Locate the cell with the specified text and output its (X, Y) center coordinate. 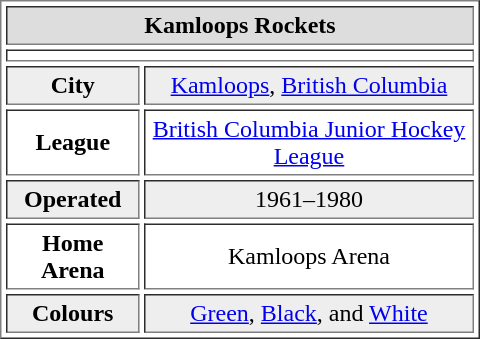
Green, Black, and White (309, 314)
Kamloops Rockets (240, 26)
1961–1980 (309, 200)
Kamloops Arena (309, 257)
Kamloops, British Columbia (309, 86)
Colours (72, 314)
Home Arena (72, 257)
Operated (72, 200)
League (72, 143)
City (72, 86)
British Columbia Junior Hockey League (309, 143)
